For the text-containing cell, return its midpoint in (X, Y) coordinate format. 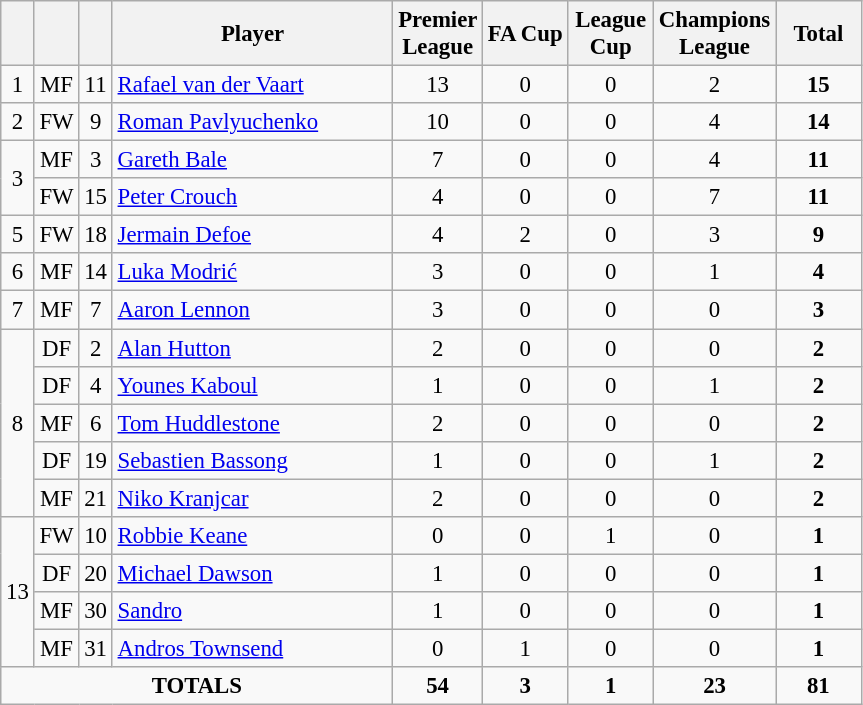
Player (252, 34)
31 (96, 648)
Luka Modrić (252, 273)
Alan Hutton (252, 348)
FA Cup (525, 34)
Tom Huddlestone (252, 423)
5 (18, 235)
Andros Townsend (252, 648)
20 (96, 573)
League Cup (611, 34)
Aaron Lennon (252, 310)
81 (819, 686)
Robbie Keane (252, 536)
Sandro (252, 611)
Premier League (438, 34)
Peter Crouch (252, 197)
Younes Kaboul (252, 385)
19 (96, 460)
Gareth Bale (252, 160)
Jermain Defoe (252, 235)
Roman Pavlyuchenko (252, 122)
18 (96, 235)
TOTALS (197, 686)
23 (715, 686)
Michael Dawson (252, 573)
Total (819, 34)
21 (96, 498)
Sebastien Bassong (252, 460)
54 (438, 686)
8 (18, 423)
30 (96, 611)
Niko Kranjcar (252, 498)
Champions League (715, 34)
Rafael van der Vaart (252, 85)
